Find where the given text appears and provide that cell's center as [X, Y] coordinate. 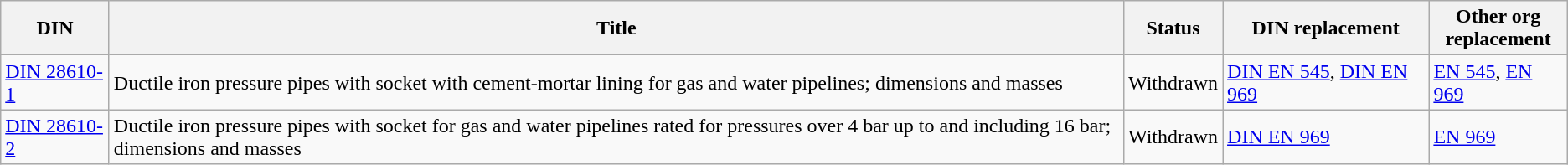
DIN 28610-1 [55, 82]
EN 545, EN 969 [1498, 82]
DIN 28610-2 [55, 137]
DIN replacement [1326, 28]
DIN [55, 28]
Ductile iron pressure pipes with socket with cement-mortar lining for gas and water pipelines; dimensions and masses [616, 82]
Title [616, 28]
DIN EN 969 [1326, 137]
DIN EN 545, DIN EN 969 [1326, 82]
Ductile iron pressure pipes with socket for gas and water pipelines rated for pressures over 4 bar up to and including 16 bar; dimensions and masses [616, 137]
EN 969 [1498, 137]
Status [1173, 28]
Other orgreplacement [1498, 28]
